Search for the cell housing the specified text and yield its [X, Y] center coordinate. 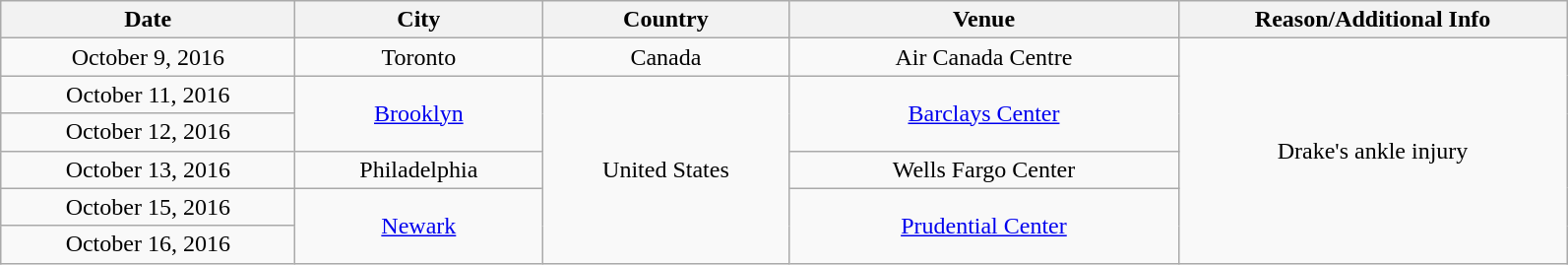
Drake's ankle injury [1372, 151]
October 15, 2016 [148, 207]
Wells Fargo Center [984, 169]
Newark [419, 226]
October 12, 2016 [148, 132]
Reason/Additional Info [1372, 20]
Canada [665, 57]
United States [665, 169]
Prudential Center [984, 226]
October 16, 2016 [148, 244]
October 13, 2016 [148, 169]
Country [665, 20]
City [419, 20]
Toronto [419, 57]
Brooklyn [419, 113]
Philadelphia [419, 169]
Barclays Center [984, 113]
October 9, 2016 [148, 57]
October 11, 2016 [148, 95]
Venue [984, 20]
Date [148, 20]
Air Canada Centre [984, 57]
